Locate the cell with the specified text and output its [x, y] center coordinate. 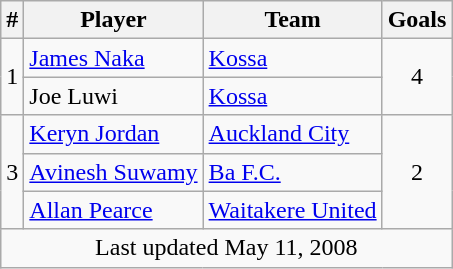
Goals [417, 20]
Last updated May 11, 2008 [226, 248]
Ba F.C. [292, 172]
3 [12, 172]
Player [114, 20]
Allan Pearce [114, 210]
2 [417, 172]
Auckland City [292, 134]
Avinesh Suwamy [114, 172]
Team [292, 20]
1 [12, 77]
Keryn Jordan [114, 134]
4 [417, 77]
Waitakere United [292, 210]
James Naka [114, 58]
# [12, 20]
Joe Luwi [114, 96]
